Output the (x, y) coordinate of the center of the cell containing the given text.  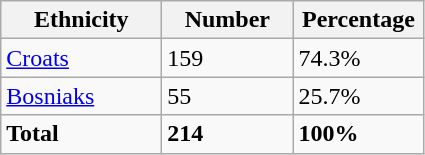
159 (228, 58)
Number (228, 20)
55 (228, 96)
Croats (82, 58)
Total (82, 134)
Ethnicity (82, 20)
214 (228, 134)
Bosniaks (82, 96)
25.7% (358, 96)
Percentage (358, 20)
74.3% (358, 58)
100% (358, 134)
